Scan for the cell matching the given text and deliver its (x, y) coordinate at center. 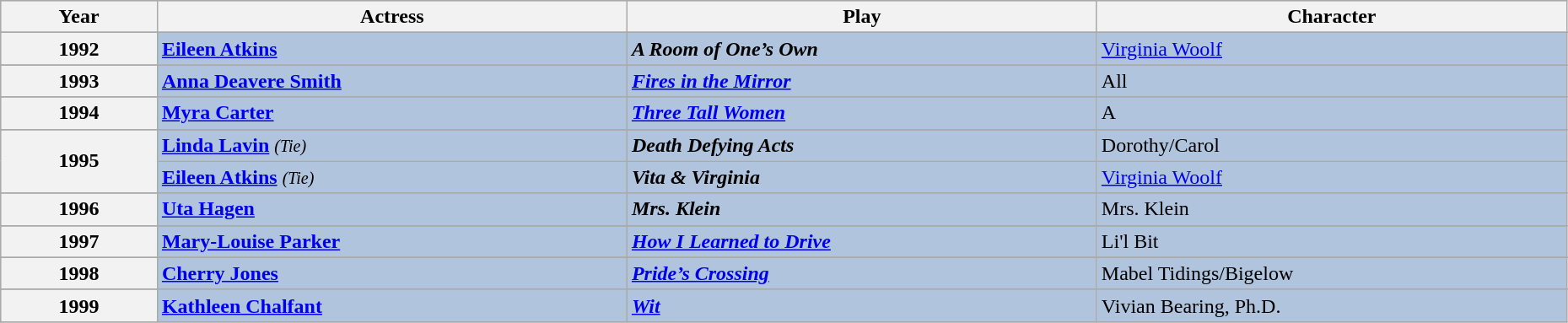
1999 (79, 305)
1993 (79, 81)
A Room of One’s Own (862, 49)
Li'l Bit (1331, 241)
1996 (79, 209)
1995 (79, 161)
Myra Carter (391, 113)
1998 (79, 273)
Dorothy/Carol (1331, 145)
Vivian Bearing, Ph.D. (1331, 305)
Three Tall Women (862, 113)
Wit (862, 305)
Uta Hagen (391, 209)
Kathleen Chalfant (391, 305)
Anna Deavere Smith (391, 81)
Mabel Tidings/Bigelow (1331, 273)
Pride’s Crossing (862, 273)
A (1331, 113)
How I Learned to Drive (862, 241)
1994 (79, 113)
Eileen Atkins (Tie) (391, 177)
All (1331, 81)
1997 (79, 241)
Character (1331, 17)
Vita & Virginia (862, 177)
Cherry Jones (391, 273)
Actress (391, 17)
1992 (79, 49)
Play (862, 17)
Linda Lavin (Tie) (391, 145)
Fires in the Mirror (862, 81)
Death Defying Acts (862, 145)
Year (79, 17)
Eileen Atkins (391, 49)
Mary-Louise Parker (391, 241)
